From the cell containing the given text, extract its center point as (X, Y) coordinate. 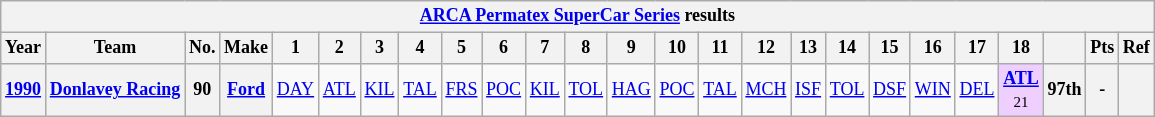
7 (544, 48)
1 (295, 48)
HAG (631, 90)
3 (380, 48)
11 (720, 48)
14 (846, 48)
No. (202, 48)
Ford (246, 90)
Team (114, 48)
2 (339, 48)
DAY (295, 90)
90 (202, 90)
8 (586, 48)
MCH (766, 90)
6 (504, 48)
WIN (932, 90)
ATL21 (1021, 90)
DSF (890, 90)
DEL (977, 90)
FRS (462, 90)
97th (1064, 90)
Pts (1102, 48)
ATL (339, 90)
- (1102, 90)
10 (677, 48)
ISF (808, 90)
Donlavey Racing (114, 90)
Ref (1137, 48)
1990 (24, 90)
ARCA Permatex SuperCar Series results (578, 16)
Make (246, 48)
13 (808, 48)
4 (420, 48)
12 (766, 48)
15 (890, 48)
5 (462, 48)
Year (24, 48)
9 (631, 48)
18 (1021, 48)
16 (932, 48)
17 (977, 48)
